Identify which cell holds the provided text, then report its (x, y) central coordinate. 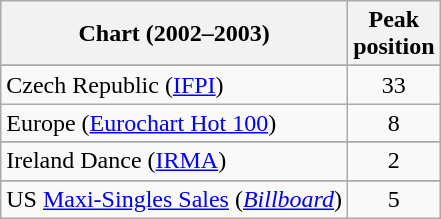
Europe (Eurochart Hot 100) (174, 123)
Ireland Dance (IRMA) (174, 161)
Czech Republic (IFPI) (174, 85)
US Maxi-Singles Sales (Billboard) (174, 199)
2 (394, 161)
8 (394, 123)
33 (394, 85)
Peakposition (394, 34)
5 (394, 199)
Chart (2002–2003) (174, 34)
